Search for the cell housing the specified text and yield its (x, y) center coordinate. 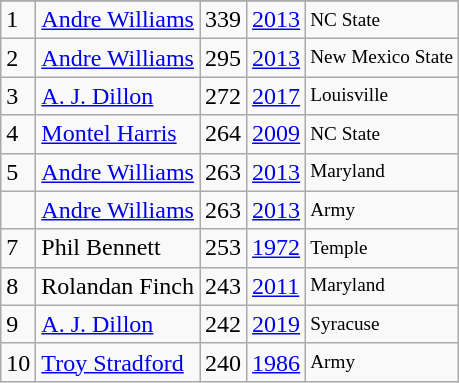
New Mexico State (382, 58)
10 (18, 362)
1 (18, 20)
Rolandan Finch (118, 286)
Temple (382, 248)
4 (18, 134)
2009 (276, 134)
1986 (276, 362)
339 (224, 20)
2019 (276, 324)
253 (224, 248)
2011 (276, 286)
8 (18, 286)
2017 (276, 96)
7 (18, 248)
9 (18, 324)
Phil Bennett (118, 248)
2 (18, 58)
Syracuse (382, 324)
295 (224, 58)
Louisville (382, 96)
Troy Stradford (118, 362)
272 (224, 96)
3 (18, 96)
264 (224, 134)
1972 (276, 248)
240 (224, 362)
5 (18, 172)
242 (224, 324)
Montel Harris (118, 134)
243 (224, 286)
